Return [X, Y] of the center of cell containing provided text 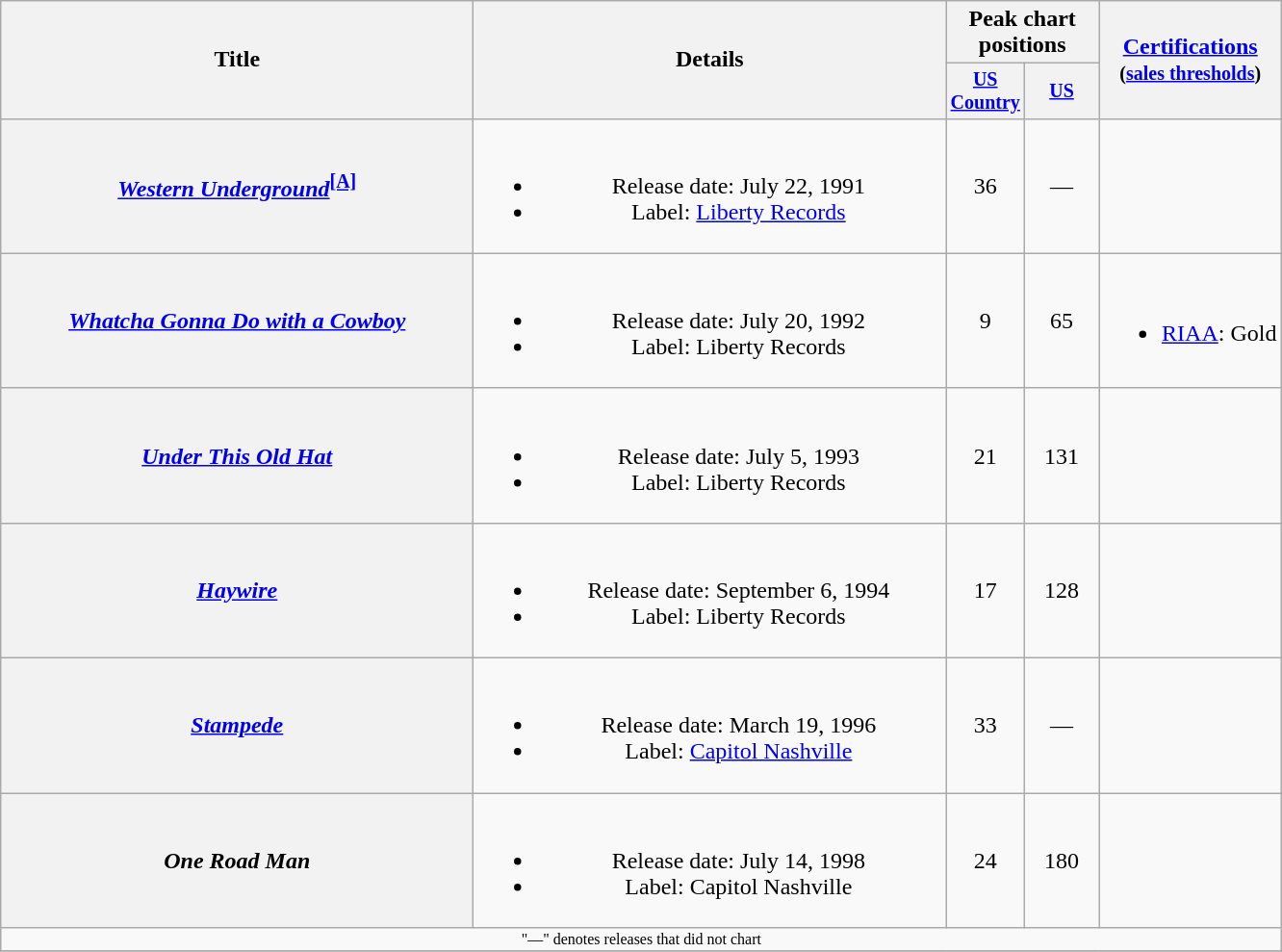
Under This Old Hat [237, 455]
Stampede [237, 726]
17 [986, 590]
RIAA: Gold [1191, 321]
Release date: March 19, 1996Label: Capitol Nashville [710, 726]
128 [1063, 590]
36 [986, 186]
131 [1063, 455]
US Country [986, 90]
Release date: July 14, 1998Label: Capitol Nashville [710, 861]
One Road Man [237, 861]
Release date: July 20, 1992Label: Liberty Records [710, 321]
Western Underground[A] [237, 186]
65 [1063, 321]
33 [986, 726]
180 [1063, 861]
24 [986, 861]
Release date: July 22, 1991Label: Liberty Records [710, 186]
Whatcha Gonna Do with a Cowboy [237, 321]
Release date: September 6, 1994Label: Liberty Records [710, 590]
9 [986, 321]
"—" denotes releases that did not chart [641, 939]
US [1063, 90]
Peak chartpositions [1022, 33]
Details [710, 60]
21 [986, 455]
Title [237, 60]
Certifications(sales thresholds) [1191, 60]
Haywire [237, 590]
Release date: July 5, 1993Label: Liberty Records [710, 455]
